Output the (X, Y) coordinate of the center of the cell containing the given text.  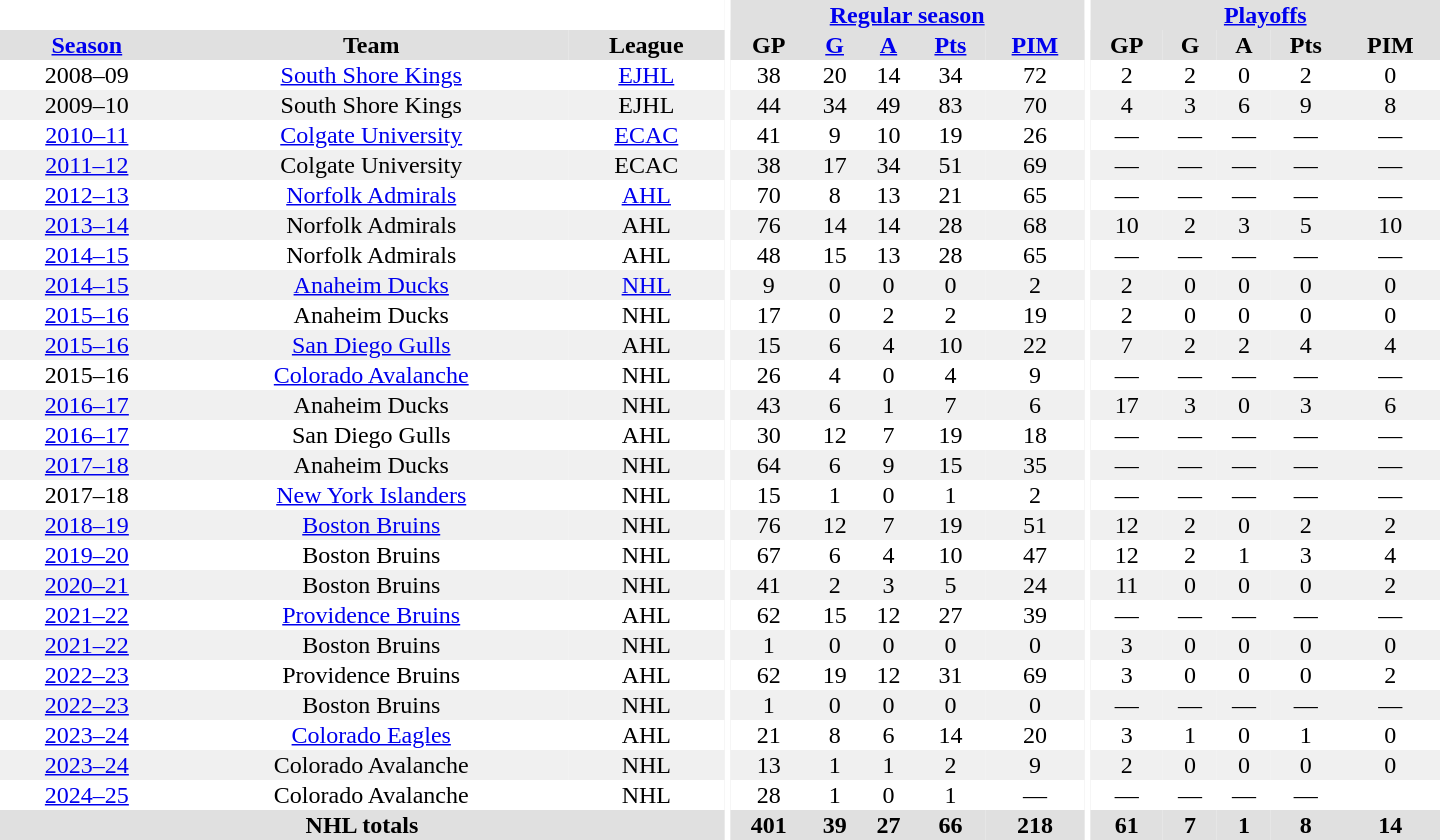
61 (1126, 825)
49 (889, 105)
2019–20 (87, 555)
2011–12 (87, 165)
83 (950, 105)
44 (769, 105)
2010–11 (87, 135)
35 (1034, 465)
48 (769, 255)
67 (769, 555)
72 (1034, 75)
64 (769, 465)
43 (769, 405)
68 (1034, 225)
Season (87, 45)
18 (1034, 435)
11 (1126, 585)
2009–10 (87, 105)
2008–09 (87, 75)
League (646, 45)
New York Islanders (372, 495)
218 (1034, 825)
2018–19 (87, 525)
47 (1034, 555)
Playoffs (1265, 15)
Colorado Eagles (372, 735)
401 (769, 825)
2024–25 (87, 795)
2020–21 (87, 585)
24 (1034, 585)
Regular season (908, 15)
NHL totals (362, 825)
66 (950, 825)
Team (372, 45)
30 (769, 435)
22 (1034, 345)
2012–13 (87, 195)
31 (950, 675)
2013–14 (87, 225)
